Determine the [X, Y] coordinate at the center of the cell enclosing the given text.  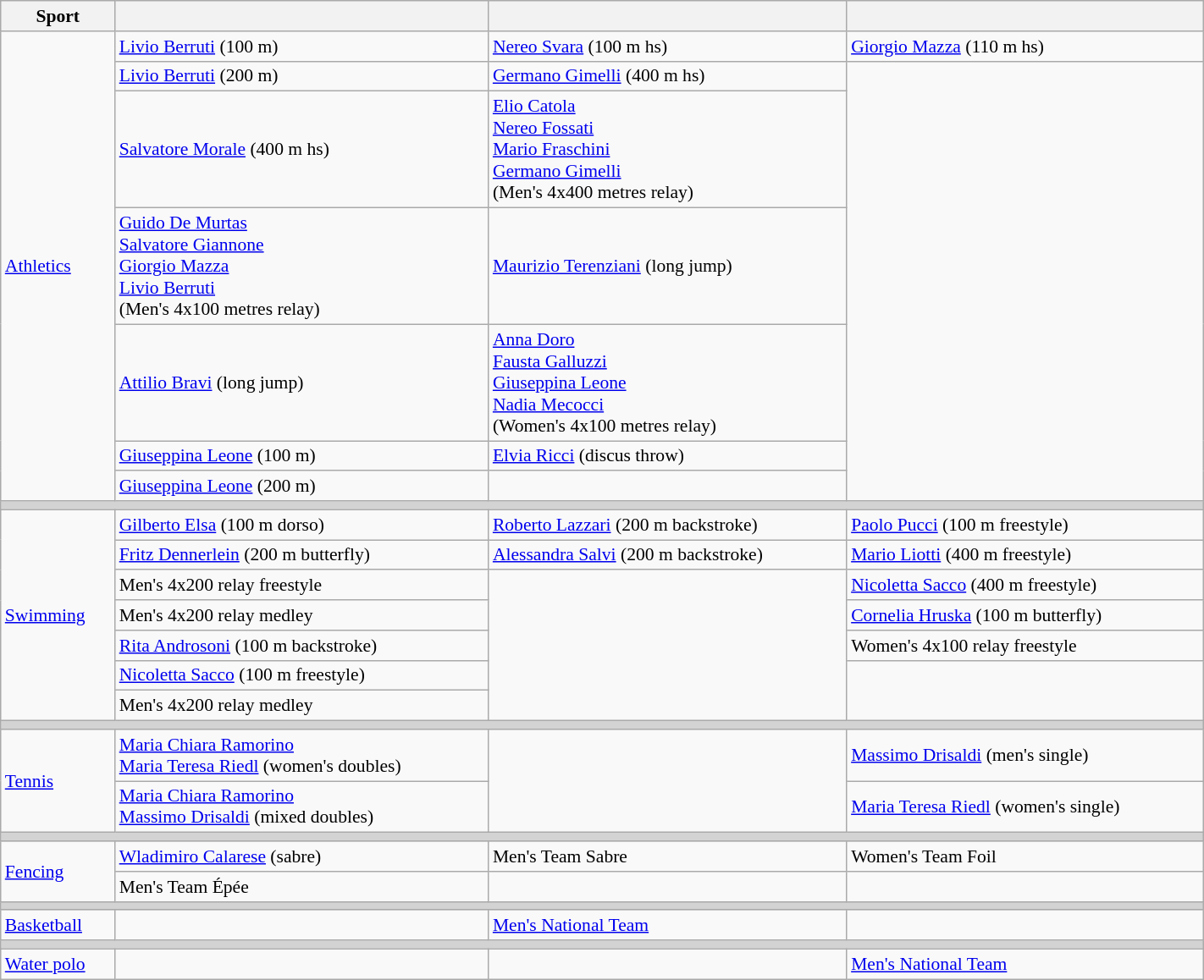
Swimming [58, 614]
Paolo Pucci (100 m freestyle) [1025, 525]
Guido De MurtasSalvatore GiannoneGiorgio MazzaLivio Berruti(Men's 4x100 metres relay) [301, 267]
Men's Team Épée [301, 887]
Germano Gimelli (400 m hs) [667, 76]
Women's 4x100 relay freestyle [1025, 646]
Basketball [58, 926]
Elio CatolaNereo FossatiMario FraschiniGermano Gimelli(Men's 4x400 metres relay) [667, 150]
Giuseppina Leone (100 m) [301, 456]
Roberto Lazzari (200 m backstroke) [667, 525]
Maria Teresa Riedl (women's single) [1025, 807]
Fencing [58, 872]
Tennis [58, 781]
Attilio Bravi (long jump) [301, 383]
Giorgio Mazza (110 m hs) [1025, 47]
Maria Chiara RamorinoMaria Teresa Riedl (women's doubles) [301, 755]
Livio Berruti (200 m) [301, 76]
Mario Liotti (400 m freestyle) [1025, 555]
Maria Chiara RamorinoMassimo Drisaldi (mixed doubles) [301, 807]
Cornelia Hruska (100 m butterfly) [1025, 615]
Alessandra Salvi (200 m backstroke) [667, 555]
Nereo Svara (100 m hs) [667, 47]
Athletics [58, 266]
Men's 4x200 relay freestyle [301, 586]
Men's Team Sabre [667, 856]
Salvatore Morale (400 m hs) [301, 150]
Sport [58, 16]
Anna DoroFausta GalluzziGiuseppina LeoneNadia Mecocci(Women's 4x100 metres relay) [667, 383]
Water polo [58, 964]
Maurizio Terenziani (long jump) [667, 267]
Rita Androsoni (100 m backstroke) [301, 646]
Fritz Dennerlein (200 m butterfly) [301, 555]
Nicoletta Sacco (400 m freestyle) [1025, 586]
Massimo Drisaldi (men's single) [1025, 755]
Wladimiro Calarese (sabre) [301, 856]
Elvia Ricci (discus throw) [667, 456]
Livio Berruti (100 m) [301, 47]
Nicoletta Sacco (100 m freestyle) [301, 675]
Women's Team Foil [1025, 856]
Giuseppina Leone (200 m) [301, 487]
Gilberto Elsa (100 m dorso) [301, 525]
